Scan for the cell matching the given text and deliver its (X, Y) coordinate at center. 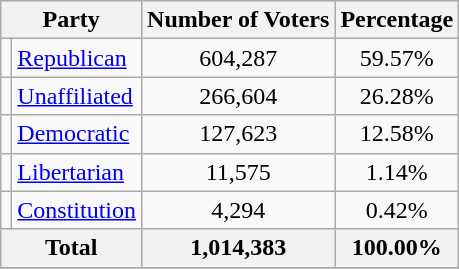
Party (72, 20)
Unaffiliated (77, 96)
26.28% (397, 96)
Total (72, 248)
Democratic (77, 134)
1.14% (397, 172)
Percentage (397, 20)
Number of Voters (238, 20)
266,604 (238, 96)
Republican (77, 58)
59.57% (397, 58)
100.00% (397, 248)
4,294 (238, 210)
604,287 (238, 58)
1,014,383 (238, 248)
0.42% (397, 210)
127,623 (238, 134)
11,575 (238, 172)
Libertarian (77, 172)
Constitution (77, 210)
12.58% (397, 134)
